Determine the (x, y) coordinate at the center of the cell enclosing the given text.  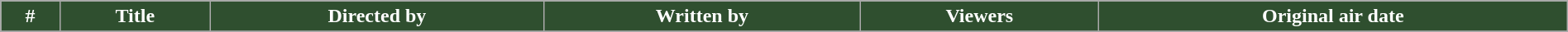
# (31, 16)
Original air date (1333, 16)
Title (135, 16)
Directed by (377, 16)
Viewers (979, 16)
Written by (703, 16)
